Locate the cell with the specified text and output its (x, y) center coordinate. 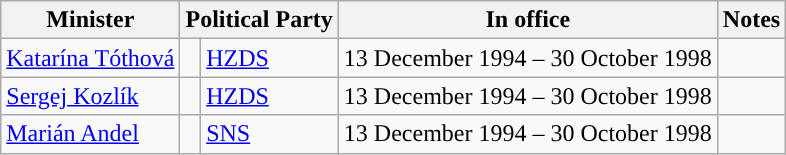
In office (528, 20)
Sergej Kozlík (90, 96)
Katarína Tóthová (90, 58)
SNS (270, 134)
Marián Andel (90, 134)
Political Party (259, 20)
Notes (751, 20)
Minister (90, 20)
